Scan for the cell matching the given text and deliver its [X, Y] coordinate at center. 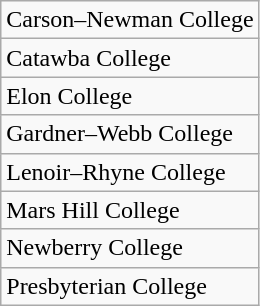
Carson–Newman College [130, 20]
Catawba College [130, 58]
Lenoir–Rhyne College [130, 172]
Mars Hill College [130, 210]
Elon College [130, 96]
Newberry College [130, 248]
Presbyterian College [130, 286]
Gardner–Webb College [130, 134]
